Capture the cell that displays the provided text and extract its (x, y) central coordinate. 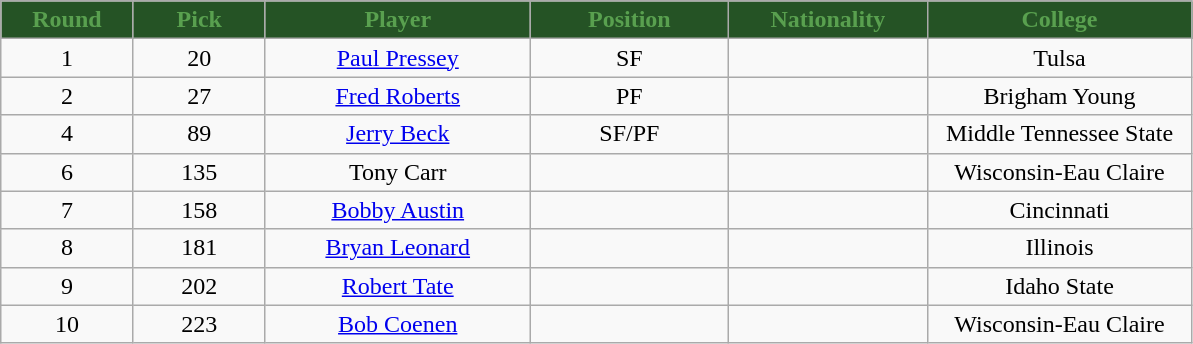
Idaho State (1060, 286)
Bryan Leonard (398, 248)
4 (67, 134)
181 (199, 248)
223 (199, 324)
SF/PF (630, 134)
27 (199, 96)
Bobby Austin (398, 210)
10 (67, 324)
PF (630, 96)
Nationality (828, 20)
135 (199, 172)
1 (67, 58)
Fred Roberts (398, 96)
Robert Tate (398, 286)
Cincinnati (1060, 210)
Jerry Beck (398, 134)
Tulsa (1060, 58)
Paul Pressey (398, 58)
Illinois (1060, 248)
Tony Carr (398, 172)
Middle Tennessee State (1060, 134)
8 (67, 248)
202 (199, 286)
7 (67, 210)
2 (67, 96)
89 (199, 134)
158 (199, 210)
Bob Coenen (398, 324)
Round (67, 20)
SF (630, 58)
Pick (199, 20)
6 (67, 172)
Position (630, 20)
Player (398, 20)
College (1060, 20)
Brigham Young (1060, 96)
9 (67, 286)
20 (199, 58)
